Provide the (x, y) coordinate of the cell's center where the given text is located.  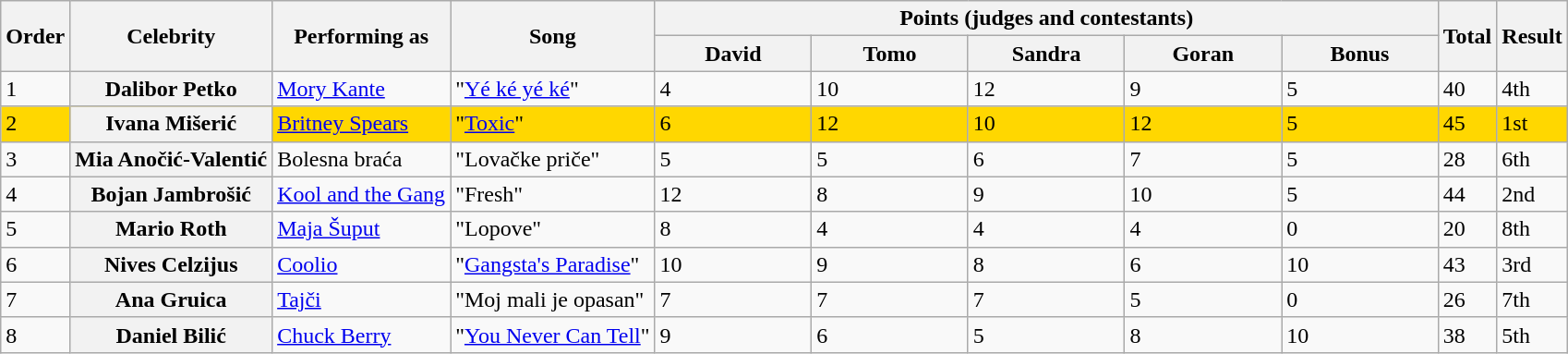
Result (1532, 36)
38 (1467, 335)
Bonus (1360, 54)
Bojan Jambrošić (172, 194)
Maja Šuput (362, 229)
"Yé ké yé ké" (552, 89)
7th (1532, 299)
3rd (1532, 264)
26 (1467, 299)
43 (1467, 264)
20 (1467, 229)
"Lopove" (552, 229)
Ana Gruica (172, 299)
Bolesna braća (362, 159)
Song (552, 36)
Goran (1203, 54)
"Moj mali je opasan" (552, 299)
Nives Celzijus (172, 264)
28 (1467, 159)
Mario Roth (172, 229)
David (733, 54)
1st (1532, 124)
Order (35, 36)
"Toxic" (552, 124)
6th (1532, 159)
Tajči (362, 299)
Celebrity (172, 36)
3 (35, 159)
Total (1467, 36)
Sandra (1046, 54)
Dalibor Petko (172, 89)
"You Never Can Tell" (552, 335)
8th (1532, 229)
"Gangsta's Paradise" (552, 264)
5th (1532, 335)
1 (35, 89)
Performing as (362, 36)
Chuck Berry (362, 335)
Mory Kante (362, 89)
40 (1467, 89)
44 (1467, 194)
"Lovačke priče" (552, 159)
Mia Anočić-Valentić (172, 159)
4th (1532, 89)
45 (1467, 124)
Britney Spears (362, 124)
2nd (1532, 194)
Tomo (890, 54)
2 (35, 124)
Kool and the Gang (362, 194)
Points (judges and contestants) (1046, 18)
Ivana Mišerić (172, 124)
Daniel Bilić (172, 335)
Coolio (362, 264)
"Fresh" (552, 194)
